Output the [X, Y] coordinate of the center of the cell containing the given text.  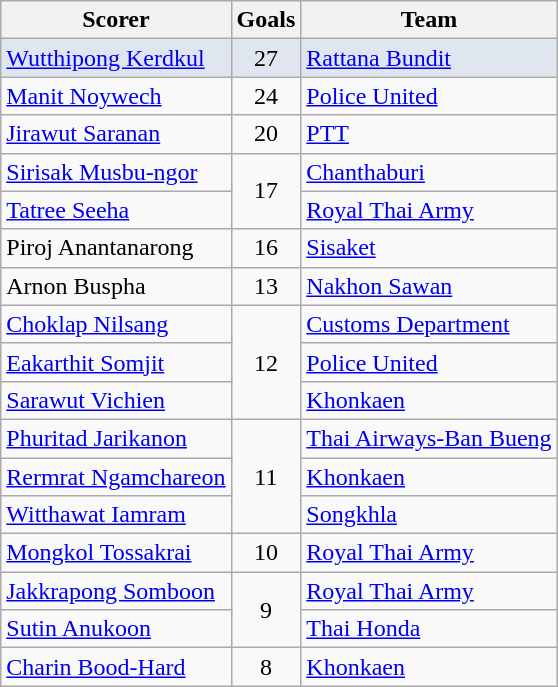
Piroj Anantanarong [116, 248]
PTT [429, 134]
13 [266, 286]
Customs Department [429, 324]
10 [266, 553]
Eakarthit Somjit [116, 362]
Sarawut Vichien [116, 400]
Thai Honda [429, 629]
Sirisak Musbu-ngor [116, 172]
Rattana Bundit [429, 58]
Witthawat Iamram [116, 515]
Rermrat Ngamchareon [116, 477]
Arnon Buspha [116, 286]
Charin Bood-Hard [116, 667]
Goals [266, 20]
20 [266, 134]
Sutin Anukoon [116, 629]
27 [266, 58]
Manit Noywech [116, 96]
Mongkol Tossakrai [116, 553]
Team [429, 20]
Choklap Nilsang [116, 324]
Wutthipong Kerdkul [116, 58]
11 [266, 476]
24 [266, 96]
12 [266, 362]
Thai Airways-Ban Bueng [429, 438]
Songkhla [429, 515]
Scorer [116, 20]
Nakhon Sawan [429, 286]
Chanthaburi [429, 172]
Jirawut Saranan [116, 134]
Tatree Seeha [116, 210]
16 [266, 248]
9 [266, 610]
Sisaket [429, 248]
Phuritad Jarikanon [116, 438]
17 [266, 191]
8 [266, 667]
Jakkrapong Somboon [116, 591]
